Find where the given text appears and provide that cell's center as (x, y) coordinate. 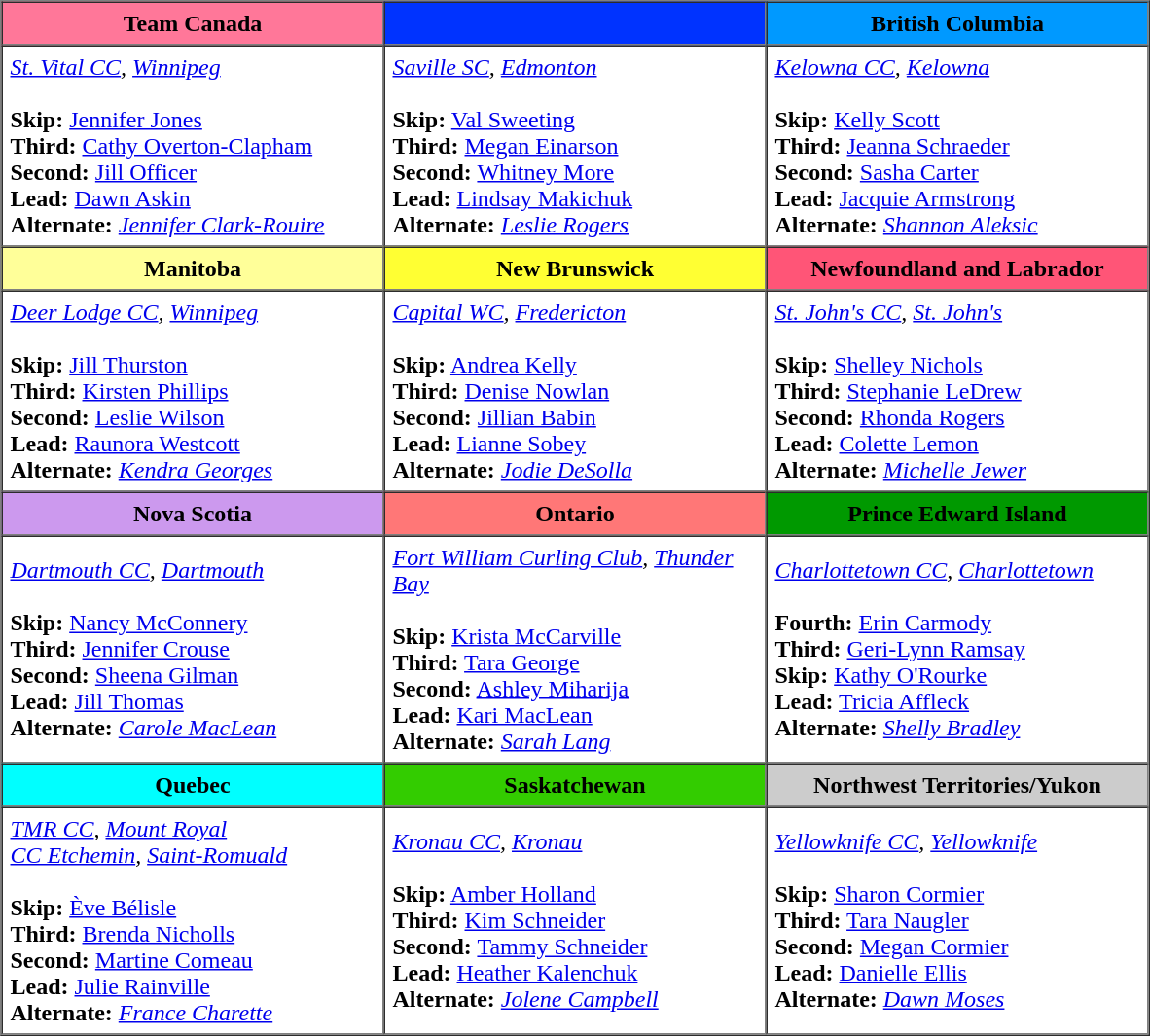
Saskatchewan (574, 784)
Quebec (193, 784)
Nova Scotia (193, 514)
Prince Edward Island (957, 514)
Northwest Territories/Yukon (957, 784)
Charlottetown CC, CharlottetownFourth: Erin Carmody Third: Geri-Lynn Ramsay Skip: Kathy O'Rourke Lead: Tricia Affleck Alternate: Shelly Bradley (957, 649)
Ontario (574, 514)
British Columbia (957, 23)
Kronau CC, KronauSkip: Amber Holland Third: Kim Schneider Second: Tammy Schneider Lead: Heather Kalenchuk Alternate: Jolene Campbell (574, 921)
Capital WC, FrederictonSkip: Andrea Kelly Third: Denise Nowlan Second: Jillian Babin Lead: Lianne Sobey Alternate: Jodie DeSolla (574, 391)
St. Vital CC, WinnipegSkip: Jennifer Jones Third: Cathy Overton-Clapham Second: Jill Officer Lead: Dawn Askin Alternate: Jennifer Clark-Rouire (193, 146)
Yellowknife CC, YellowknifeSkip: Sharon Cormier Third: Tara Naugler Second: Megan Cormier Lead: Danielle Ellis Alternate: Dawn Moses (957, 921)
Saville SC, EdmontonSkip: Val Sweeting Third: Megan Einarson Second: Whitney More Lead: Lindsay Makichuk Alternate: Leslie Rogers (574, 146)
Manitoba (193, 268)
Team Canada (193, 23)
Dartmouth CC, DartmouthSkip: Nancy McConnery Third: Jennifer Crouse Second: Sheena Gilman Lead: Jill Thomas Alternate: Carole MacLean (193, 649)
Newfoundland and Labrador (957, 268)
Fort William Curling Club, Thunder BaySkip: Krista McCarville Third: Tara George Second: Ashley Miharija Lead: Kari MacLean Alternate: Sarah Lang (574, 649)
New Brunswick (574, 268)
St. John's CC, St. John'sSkip: Shelley Nichols Third: Stephanie LeDrew Second: Rhonda Rogers Lead: Colette Lemon Alternate: Michelle Jewer (957, 391)
Kelowna CC, KelownaSkip: Kelly Scott Third: Jeanna Schraeder Second: Sasha Carter Lead: Jacquie Armstrong Alternate: Shannon Aleksic (957, 146)
Deer Lodge CC, WinnipegSkip: Jill Thurston Third: Kirsten Phillips Second: Leslie Wilson Lead: Raunora Westcott Alternate: Kendra Georges (193, 391)
